Return [X, Y] of the center of cell containing provided text 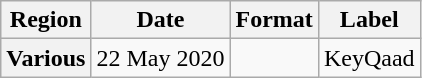
Label [369, 20]
Date [160, 20]
KeyQaad [369, 58]
Region [46, 20]
Format [274, 20]
22 May 2020 [160, 58]
Various [46, 58]
